Capture the cell that displays the provided text and extract its [x, y] central coordinate. 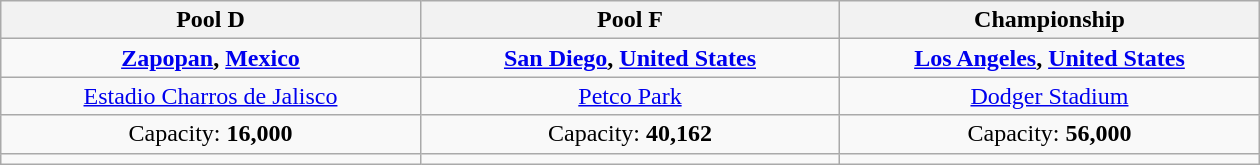
Capacity: 16,000 [210, 134]
Petco Park [630, 96]
Pool F [630, 20]
Zapopan, Mexico [210, 58]
Dodger Stadium [1050, 96]
Los Angeles, United States [1050, 58]
Championship [1050, 20]
Capacity: 56,000 [1050, 134]
San Diego, United States [630, 58]
Pool D [210, 20]
Capacity: 40,162 [630, 134]
Estadio Charros de Jalisco [210, 96]
